Identify which cell holds the provided text, then report its (X, Y) central coordinate. 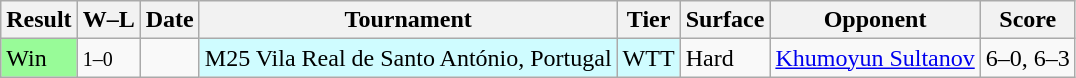
Score (1028, 20)
Surface (725, 20)
6–0, 6–3 (1028, 58)
Result (39, 20)
Tournament (408, 20)
Tier (648, 20)
M25 Vila Real de Santo António, Portugal (408, 58)
Date (170, 20)
Win (39, 58)
Hard (725, 58)
WTT (648, 58)
Opponent (875, 20)
1–0 (108, 58)
Khumoyun Sultanov (875, 58)
W–L (108, 20)
